Capture the cell that displays the provided text and extract its (x, y) central coordinate. 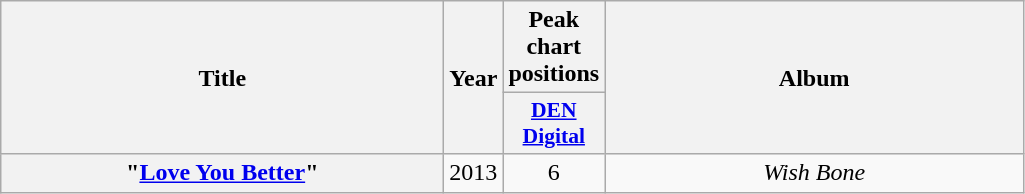
Title (222, 78)
Wish Bone (814, 173)
2013 (474, 173)
6 (554, 173)
DENDigital (554, 124)
Year (474, 78)
Peak chart positions (554, 47)
Album (814, 78)
"Love You Better" (222, 173)
